Capture the cell that displays the provided text and extract its [x, y] central coordinate. 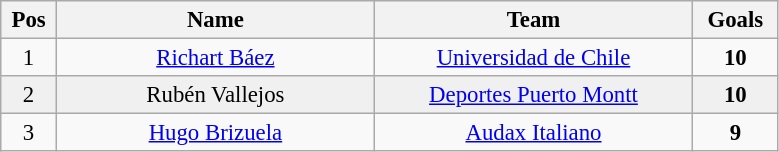
Rubén Vallejos [215, 95]
Deportes Puerto Montt [533, 95]
Richart Báez [215, 58]
2 [29, 95]
Goals [736, 20]
1 [29, 58]
Audax Italiano [533, 133]
Team [533, 20]
Pos [29, 20]
Hugo Brizuela [215, 133]
Name [215, 20]
9 [736, 133]
3 [29, 133]
Universidad de Chile [533, 58]
